Determine the (x, y) coordinate at the center of the cell enclosing the given text.  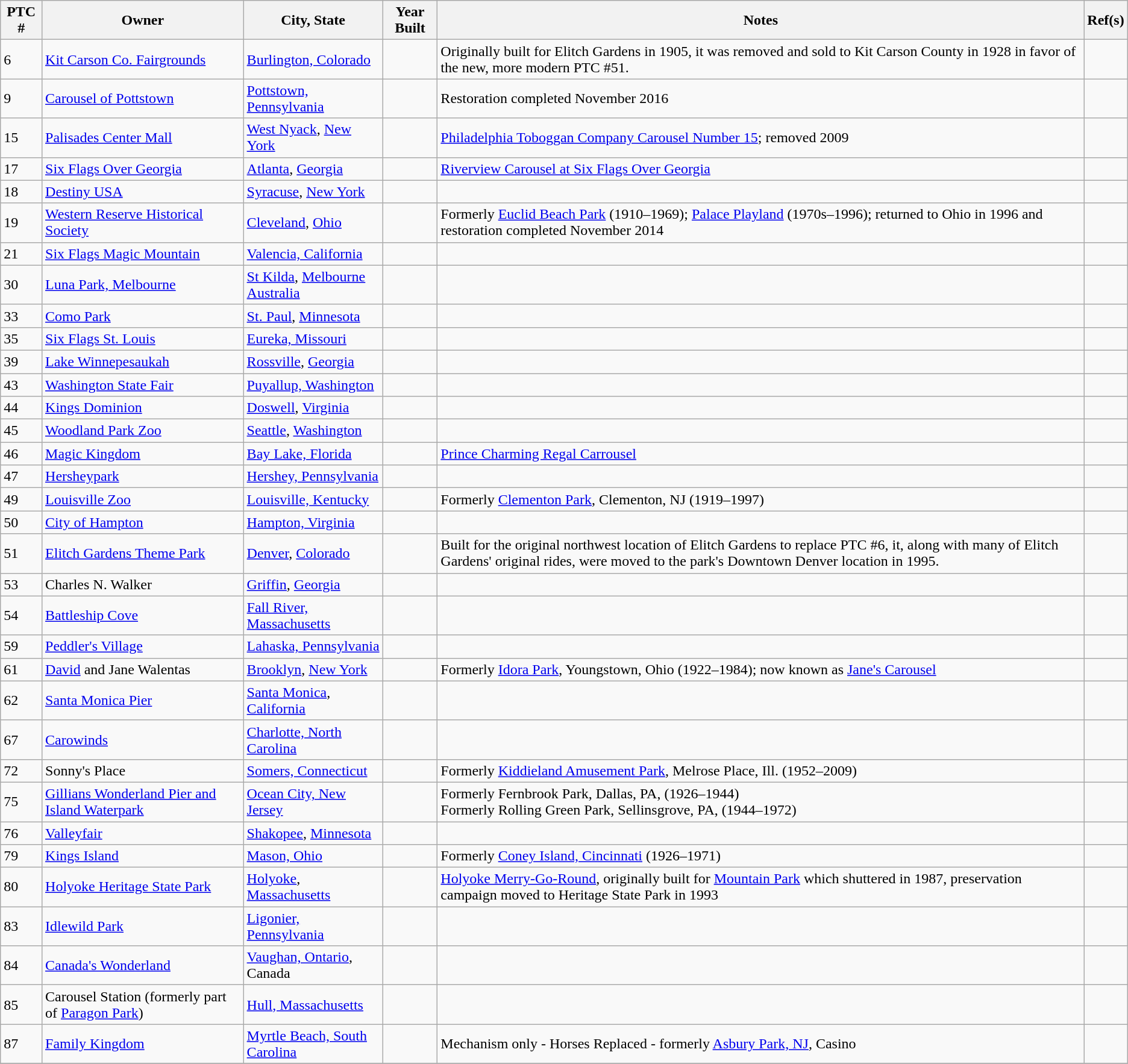
Somers, Connecticut (313, 771)
Valencia, California (313, 254)
Notes (760, 20)
Peddler's Village (143, 646)
West Nyack, New York (313, 137)
Brooklyn, New York (313, 669)
Como Park (143, 316)
St Kilda, Melbourne Australia (313, 284)
44 (22, 408)
45 (22, 431)
Rossville, Georgia (313, 361)
59 (22, 646)
Woodland Park Zoo (143, 431)
53 (22, 584)
Charlotte, North Carolina (313, 740)
Six Flags Over Georgia (143, 169)
Six Flags St. Louis (143, 339)
Hersheypark (143, 477)
Fall River, Massachusetts (313, 616)
Carousel Station (formerly part of Paragon Park) (143, 1005)
Mason, Ohio (313, 856)
Atlanta, Georgia (313, 169)
Washington State Fair (143, 385)
15 (22, 137)
Louisville, Kentucky (313, 499)
Valleyfair (143, 833)
Syracuse, New York (313, 192)
76 (22, 833)
43 (22, 385)
Santa Monica, California (313, 700)
Idlewild Park (143, 927)
Griffin, Georgia (313, 584)
Magic Kingdom (143, 454)
Santa Monica Pier (143, 700)
49 (22, 499)
Mechanism only - Horses Replaced - formerly Asbury Park, NJ, Casino (760, 1044)
6 (22, 59)
Hershey, Pennsylvania (313, 477)
Cleveland, Ohio (313, 223)
Louisville Zoo (143, 499)
Originally built for Elitch Gardens in 1905, it was removed and sold to Kit Carson County in 1928 in favor of the new, more modern PTC #51. (760, 59)
Kings Island (143, 856)
Formerly Coney Island, Cincinnati (1926–1971) (760, 856)
Holyoke Heritage State Park (143, 887)
Kit Carson Co. Fairgrounds (143, 59)
Luna Park, Melbourne (143, 284)
Family Kingdom (143, 1044)
Gillians Wonderland Pier and Island Waterpark (143, 801)
Lake Winnepesaukah (143, 361)
46 (22, 454)
Doswell, Virginia (313, 408)
18 (22, 192)
84 (22, 965)
17 (22, 169)
Hull, Massachusetts (313, 1005)
Philadelphia Toboggan Company Carousel Number 15; removed 2009 (760, 137)
Palisades Center Mall (143, 137)
Shakopee, Minnesota (313, 833)
Carowinds (143, 740)
Formerly Idora Park, Youngstown, Ohio (1922–1984); now known as Jane's Carousel (760, 669)
61 (22, 669)
19 (22, 223)
Myrtle Beach, South Carolina (313, 1044)
33 (22, 316)
Denver, Colorado (313, 553)
62 (22, 700)
Prince Charming Regal Carrousel (760, 454)
39 (22, 361)
80 (22, 887)
St. Paul, Minnesota (313, 316)
Elitch Gardens Theme Park (143, 553)
Six Flags Magic Mountain (143, 254)
87 (22, 1044)
Western Reserve Historical Society (143, 223)
Hampton, Virginia (313, 522)
50 (22, 522)
85 (22, 1005)
Lahaska, Pennsylvania (313, 646)
Pottstown, Pennsylvania (313, 99)
30 (22, 284)
Seattle, Washington (313, 431)
Holyoke Merry-Go-Round, originally built for Mountain Park which shuttered in 1987, preservation campaign moved to Heritage State Park in 1993 (760, 887)
67 (22, 740)
75 (22, 801)
54 (22, 616)
PTC # (22, 20)
79 (22, 856)
72 (22, 771)
Restoration completed November 2016 (760, 99)
Formerly Clementon Park, Clementon, NJ (1919–1997) (760, 499)
51 (22, 553)
Kings Dominion (143, 408)
Riverview Carousel at Six Flags Over Georgia (760, 169)
Battleship Cove (143, 616)
Puyallup, Washington (313, 385)
21 (22, 254)
Holyoke, Massachusetts (313, 887)
Carousel of Pottstown (143, 99)
35 (22, 339)
City, State (313, 20)
Formerly Fernbrook Park, Dallas, PA, (1926–1944)Formerly Rolling Green Park, Sellinsgrove, PA, (1944–1972) (760, 801)
Owner (143, 20)
Canada's Wonderland (143, 965)
83 (22, 927)
David and Jane Walentas (143, 669)
Ref(s) (1106, 20)
Vaughan, Ontario, Canada (313, 965)
City of Hampton (143, 522)
Sonny's Place (143, 771)
Formerly Kiddieland Amusement Park, Melrose Place, Ill. (1952–2009) (760, 771)
Ligonier, Pennsylvania (313, 927)
9 (22, 99)
Bay Lake, Florida (313, 454)
Ocean City, New Jersey (313, 801)
Charles N. Walker (143, 584)
Burlington, Colorado (313, 59)
Year Built (410, 20)
47 (22, 477)
Eureka, Missouri (313, 339)
Formerly Euclid Beach Park (1910–1969); Palace Playland (1970s–1996); returned to Ohio in 1996 and restoration completed November 2014 (760, 223)
Destiny USA (143, 192)
